For the text-containing cell, return its midpoint in [X, Y] coordinate format. 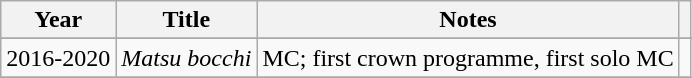
Year [58, 20]
2016-2020 [58, 58]
Notes [468, 20]
Matsu bocchi [186, 58]
Title [186, 20]
MC; first crown programme, first solo MC [468, 58]
